Locate the cell with the specified text and output its [x, y] center coordinate. 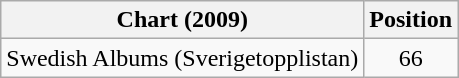
66 [411, 58]
Position [411, 20]
Swedish Albums (Sverigetopplistan) [182, 58]
Chart (2009) [182, 20]
